Identify which cell holds the provided text, then report its (x, y) central coordinate. 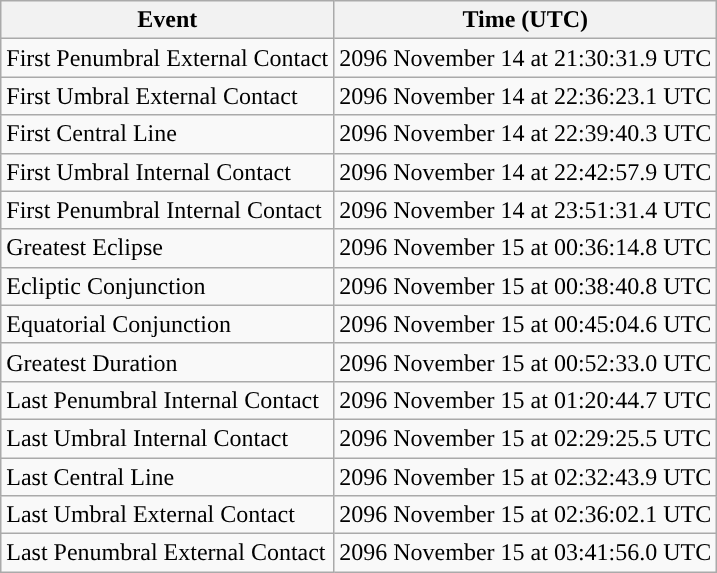
2096 November 15 at 03:41:56.0 UTC (526, 553)
2096 November 15 at 00:52:33.0 UTC (526, 362)
2096 November 14 at 22:36:23.1 UTC (526, 96)
Event (168, 20)
2096 November 15 at 01:20:44.7 UTC (526, 400)
2096 November 14 at 21:30:31.9 UTC (526, 58)
First Penumbral External Contact (168, 58)
Last Central Line (168, 477)
Ecliptic Conjunction (168, 286)
Greatest Duration (168, 362)
2096 November 14 at 22:39:40.3 UTC (526, 134)
Time (UTC) (526, 20)
2096 November 15 at 00:45:04.6 UTC (526, 324)
Equatorial Conjunction (168, 324)
2096 November 15 at 00:36:14.8 UTC (526, 248)
Last Penumbral Internal Contact (168, 400)
First Central Line (168, 134)
Last Umbral External Contact (168, 515)
Last Penumbral External Contact (168, 553)
Greatest Eclipse (168, 248)
2096 November 15 at 02:29:25.5 UTC (526, 438)
First Umbral External Contact (168, 96)
2096 November 15 at 02:36:02.1 UTC (526, 515)
2096 November 15 at 00:38:40.8 UTC (526, 286)
Last Umbral Internal Contact (168, 438)
2096 November 15 at 02:32:43.9 UTC (526, 477)
2096 November 14 at 23:51:31.4 UTC (526, 210)
2096 November 14 at 22:42:57.9 UTC (526, 172)
First Umbral Internal Contact (168, 172)
First Penumbral Internal Contact (168, 210)
